Output the [x, y] coordinate of the center of the cell containing the given text.  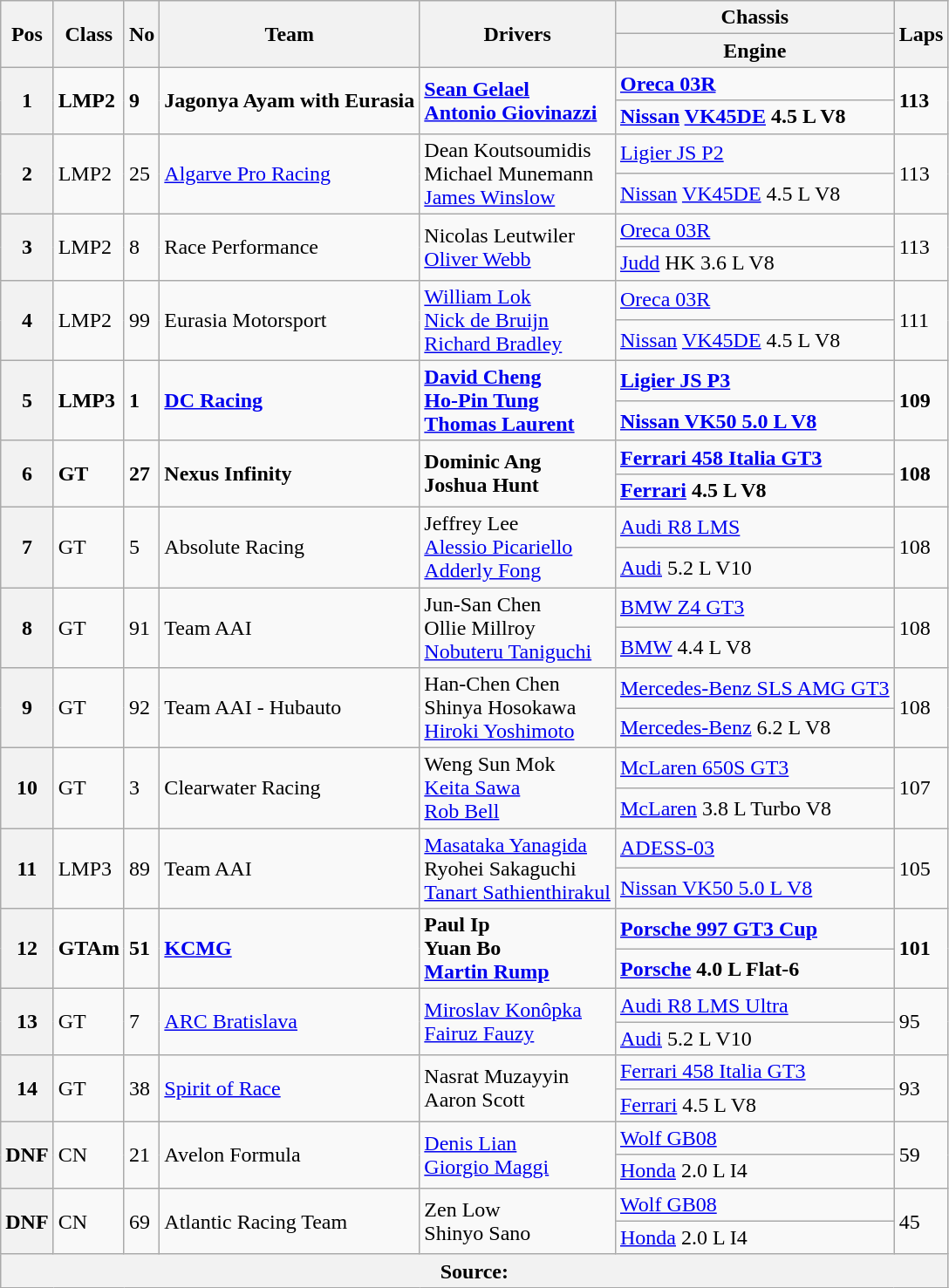
Chassis [754, 17]
No [141, 34]
99 [141, 320]
ADESS-03 [754, 848]
Mercedes-Benz 6.2 L V8 [754, 728]
Weng Sun Mok Keita Sawa Rob Bell [518, 788]
McLaren 3.8 L Turbo V8 [754, 808]
Race Performance [290, 247]
105 [921, 869]
Spirit of Race [290, 1088]
92 [141, 708]
Nicolas Leutwiler Oliver Webb [518, 247]
Audi R8 LMS [754, 527]
Nasrat Muzayyin Aaron Scott [518, 1088]
Dean Koutsoumidis Michael Munemann James Winslow [518, 174]
David Cheng Ho-Pin Tung Thomas Laurent [518, 400]
Audi R8 LMS Ultra [754, 1005]
Eurasia Motorsport [290, 320]
Judd HK 3.6 L V8 [754, 263]
Sean Gelael Antonio Giovinazzi [518, 100]
69 [141, 1221]
2 [27, 174]
Zen Low Shinyo Sano [518, 1221]
10 [27, 788]
107 [921, 788]
Source: [474, 1271]
GTAm [89, 949]
Team [290, 34]
21 [141, 1155]
ARC Bratislava [290, 1022]
BMW Z4 GT3 [754, 608]
BMW 4.4 L V8 [754, 648]
93 [921, 1088]
Porsche 4.0 L Flat-6 [754, 969]
Algarve Pro Racing [290, 174]
95 [921, 1022]
45 [921, 1221]
89 [141, 869]
Pos [27, 34]
Han-Chen Chen Shinya Hosokawa Hiroki Yoshimoto [518, 708]
DC Racing [290, 400]
Drivers [518, 34]
13 [27, 1022]
Absolute Racing [290, 547]
Avelon Formula [290, 1155]
KCMG [290, 949]
101 [921, 949]
Laps [921, 34]
Porsche 997 GT3 Cup [754, 929]
William Lok Nick de Bruijn Richard Bradley [518, 320]
59 [921, 1155]
Nexus Infinity [290, 474]
Class [89, 34]
Team AAI - Hubauto [290, 708]
Jeffrey Lee Alessio Picariello Adderly Fong [518, 547]
109 [921, 400]
Dominic Ang Joshua Hunt [518, 474]
38 [141, 1088]
Miroslav Konôpka Fairuz Fauzy [518, 1022]
Clearwater Racing [290, 788]
Ligier JS P3 [754, 380]
Atlantic Racing Team [290, 1221]
6 [27, 474]
Mercedes-Benz SLS AMG GT3 [754, 688]
4 [27, 320]
Masataka Yanagida Ryohei Sakaguchi Tanart Sathienthirakul [518, 869]
27 [141, 474]
25 [141, 174]
11 [27, 869]
12 [27, 949]
14 [27, 1088]
Engine [754, 51]
51 [141, 949]
111 [921, 320]
Ligier JS P2 [754, 153]
McLaren 650S GT3 [754, 768]
Denis Lian Giorgio Maggi [518, 1155]
Paul Ip Yuan Bo Martin Rump [518, 949]
91 [141, 628]
Jun-San Chen Ollie Millroy Nobuteru Taniguchi [518, 628]
Jagonya Ayam with Eurasia [290, 100]
